Identify which cell holds the provided text, then report its [x, y] central coordinate. 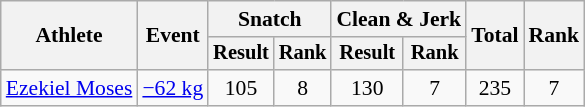
Athlete [70, 36]
235 [494, 88]
Clean & Jerk [398, 19]
−62 kg [172, 88]
Snatch [270, 19]
Ezekiel Moses [70, 88]
130 [367, 88]
Event [172, 36]
105 [241, 88]
8 [303, 88]
Total [494, 36]
